Detect which cell encompasses the target text, then output its (X, Y) center coordinate. 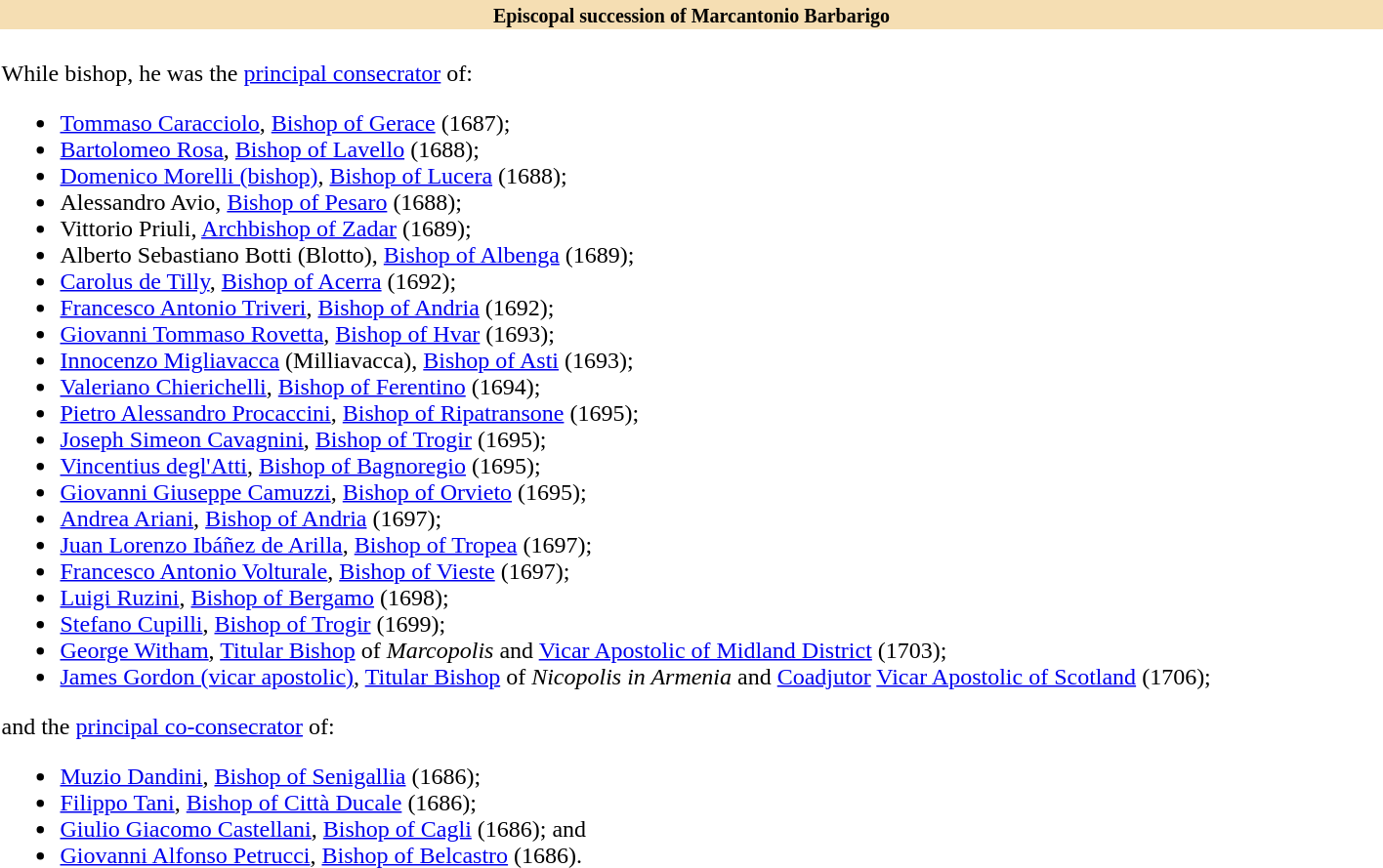
Episcopal succession of Marcantonio Barbarigo (691, 15)
